Determine the (X, Y) coordinate at the center of the cell enclosing the given text.  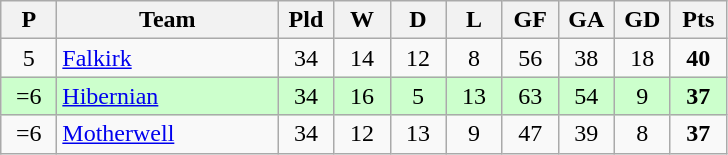
54 (586, 96)
GD (642, 20)
GA (586, 20)
Pld (306, 20)
40 (698, 58)
Pts (698, 20)
D (418, 20)
P (29, 20)
Hibernian (168, 96)
18 (642, 58)
14 (362, 58)
Falkirk (168, 58)
16 (362, 96)
Motherwell (168, 134)
63 (530, 96)
47 (530, 134)
W (362, 20)
L (474, 20)
38 (586, 58)
Team (168, 20)
GF (530, 20)
56 (530, 58)
39 (586, 134)
